Identify which cell holds the provided text, then report its (X, Y) central coordinate. 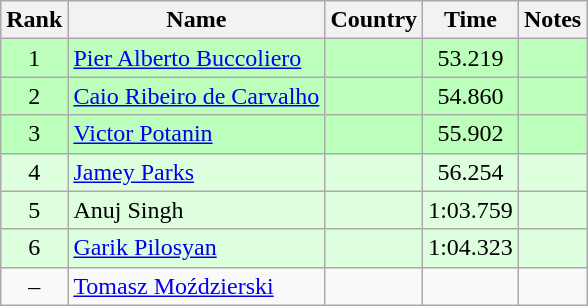
1 (34, 58)
Victor Potanin (196, 134)
Time (471, 20)
1:03.759 (471, 210)
Garik Pilosyan (196, 248)
Anuj Singh (196, 210)
Rank (34, 20)
54.860 (471, 96)
Tomasz Moździerski (196, 286)
– (34, 286)
55.902 (471, 134)
3 (34, 134)
Country (374, 20)
1:04.323 (471, 248)
Jamey Parks (196, 172)
53.219 (471, 58)
Pier Alberto Buccoliero (196, 58)
2 (34, 96)
5 (34, 210)
56.254 (471, 172)
4 (34, 172)
Notes (552, 20)
6 (34, 248)
Caio Ribeiro de Carvalho (196, 96)
Name (196, 20)
